Locate the cell with the specified text and output its (x, y) center coordinate. 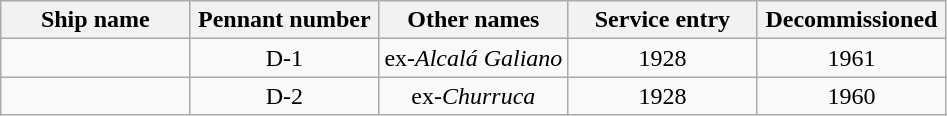
1960 (852, 96)
1961 (852, 58)
D-1 (284, 58)
Ship name (96, 20)
Service entry (662, 20)
Pennant number (284, 20)
D-2 (284, 96)
Decommissioned (852, 20)
Other names (474, 20)
ex-Churruca (474, 96)
ex-Alcalá Galiano (474, 58)
